Locate the cell with the specified text and output its [x, y] center coordinate. 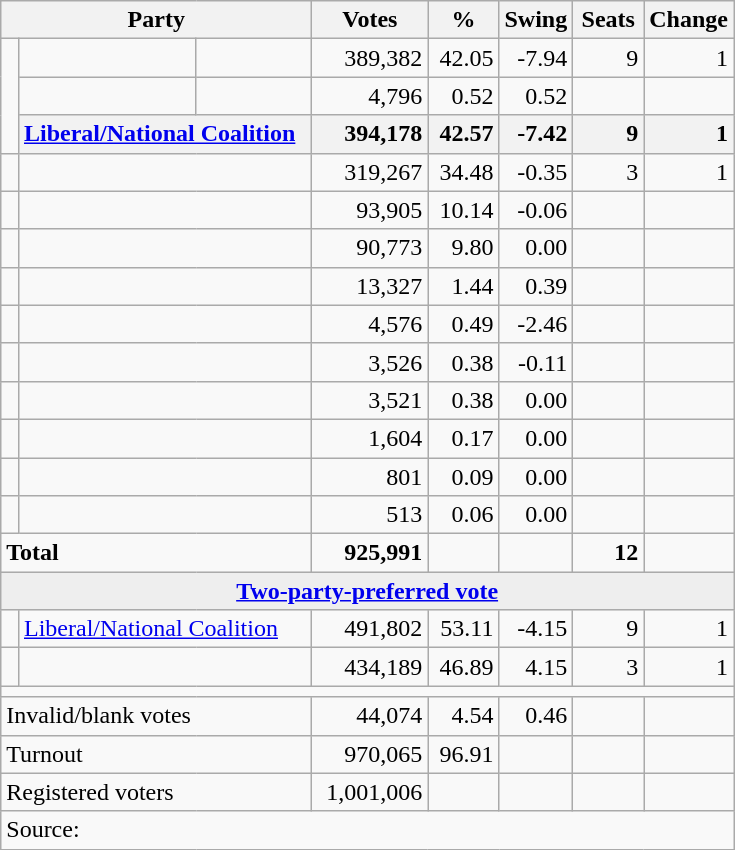
42.57 [464, 134]
434,189 [370, 667]
-0.11 [536, 362]
Party [156, 20]
96.91 [464, 754]
Swing [536, 20]
Invalid/blank votes [156, 716]
0.06 [464, 515]
46.89 [464, 667]
% [464, 20]
-0.35 [536, 172]
970,065 [370, 754]
0.39 [536, 286]
4.15 [536, 667]
42.05 [464, 58]
394,178 [370, 134]
34.48 [464, 172]
0.49 [464, 324]
13,327 [370, 286]
319,267 [370, 172]
-7.94 [536, 58]
Registered voters [156, 792]
93,905 [370, 210]
3,521 [370, 400]
0.46 [536, 716]
Change [689, 20]
Two-party-preferred vote [368, 591]
53.11 [464, 629]
925,991 [370, 553]
12 [608, 553]
1,604 [370, 438]
3,526 [370, 362]
0.17 [464, 438]
801 [370, 477]
-4.15 [536, 629]
-2.46 [536, 324]
9.80 [464, 248]
Seats [608, 20]
Total [156, 553]
Turnout [156, 754]
1.44 [464, 286]
0.09 [464, 477]
4,576 [370, 324]
10.14 [464, 210]
513 [370, 515]
491,802 [370, 629]
389,382 [370, 58]
-0.06 [536, 210]
90,773 [370, 248]
4,796 [370, 96]
44,074 [370, 716]
-7.42 [536, 134]
1,001,006 [370, 792]
4.54 [464, 716]
Votes [370, 20]
Source: [368, 830]
